Output the [x, y] coordinate of the center of the cell containing the given text.  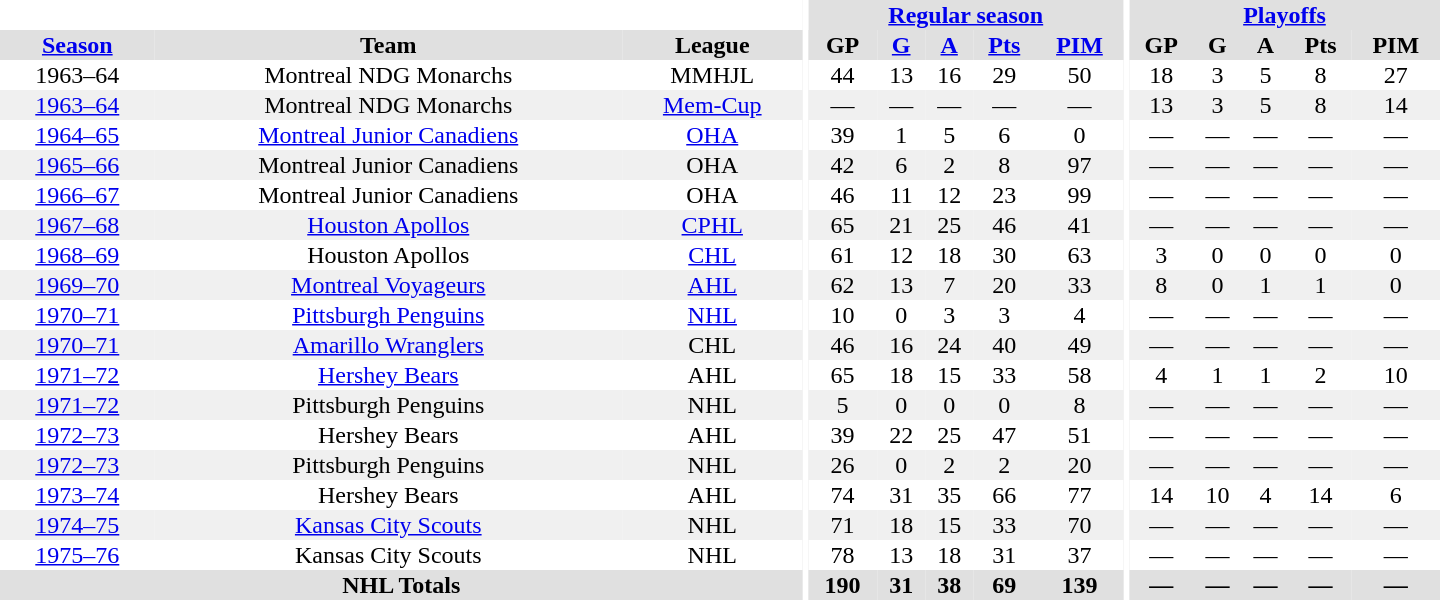
66 [1004, 495]
22 [901, 435]
29 [1004, 75]
35 [949, 495]
44 [842, 75]
CPHL [712, 225]
74 [842, 495]
Amarillo Wranglers [388, 345]
139 [1079, 585]
190 [842, 585]
Team [388, 45]
69 [1004, 585]
63 [1079, 255]
27 [1396, 75]
1973–74 [78, 495]
Montreal Voyageurs [388, 285]
1966–67 [78, 195]
26 [842, 465]
58 [1079, 375]
40 [1004, 345]
47 [1004, 435]
1974–75 [78, 525]
71 [842, 525]
1968–69 [78, 255]
Mem-Cup [712, 105]
62 [842, 285]
21 [901, 225]
League [712, 45]
97 [1079, 165]
49 [1079, 345]
38 [949, 585]
42 [842, 165]
70 [1079, 525]
23 [1004, 195]
Season [78, 45]
37 [1079, 555]
Regular season [966, 15]
51 [1079, 435]
Playoffs [1284, 15]
78 [842, 555]
99 [1079, 195]
1967–68 [78, 225]
50 [1079, 75]
1975–76 [78, 555]
1969–70 [78, 285]
MMHJL [712, 75]
7 [949, 285]
1965–66 [78, 165]
30 [1004, 255]
61 [842, 255]
1964–65 [78, 135]
41 [1079, 225]
NHL Totals [402, 585]
11 [901, 195]
77 [1079, 495]
24 [949, 345]
